Capture the cell that displays the provided text and extract its (x, y) central coordinate. 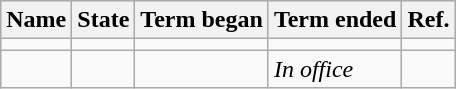
In office (335, 69)
Term ended (335, 20)
State (104, 20)
Name (36, 20)
Ref. (428, 20)
Term began (202, 20)
